Find where the given text appears and provide that cell's center as [X, Y] coordinate. 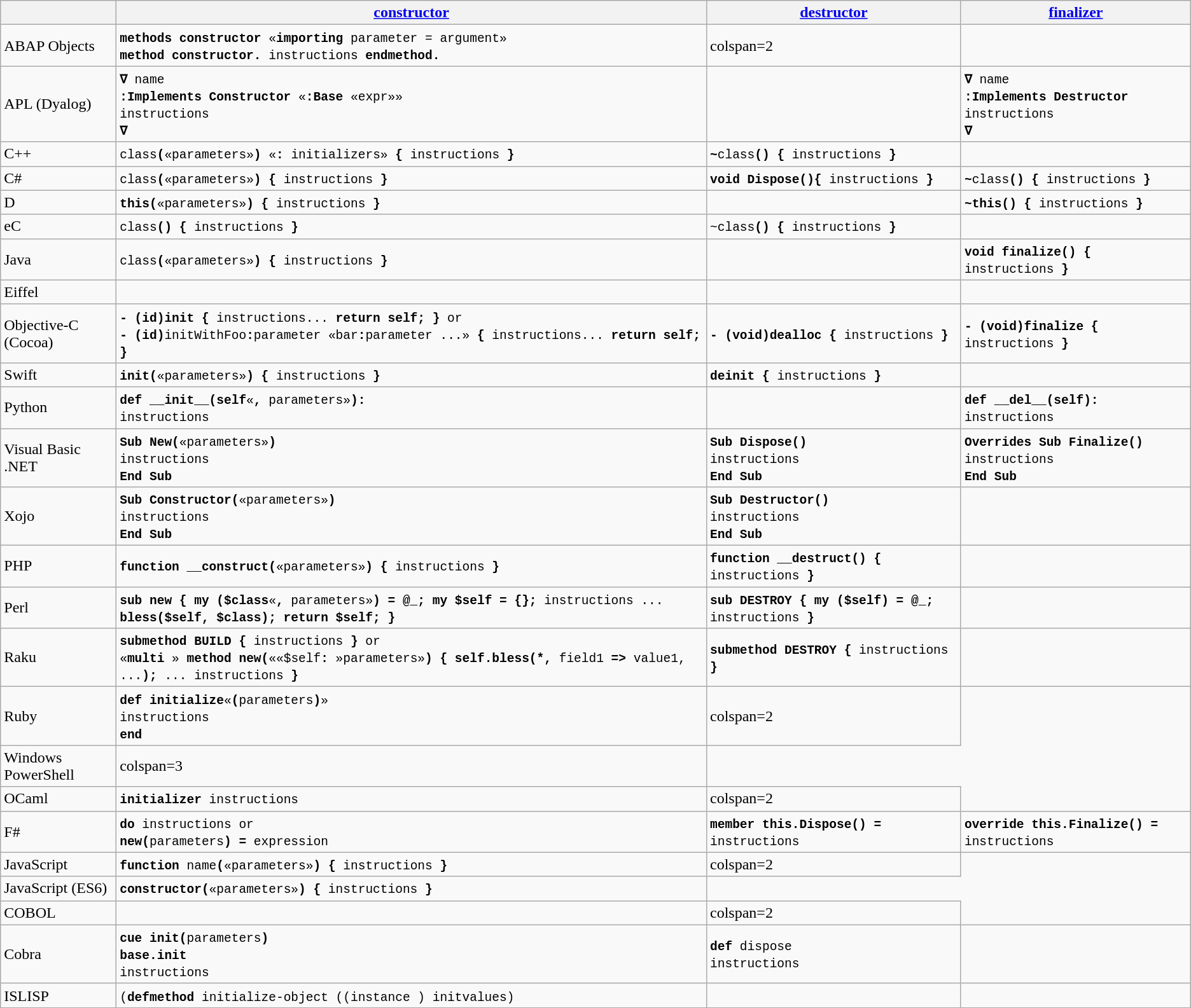
def __del__(self): instructions [1075, 407]
void finalize() { instructions } [1075, 259]
destructor [834, 13]
Ruby [59, 716]
(defmethod initialize-object ((instance ) initvalues) [412, 995]
- (id)init { instructions... return self; } or - (id)initWithFoo:parameter «bar:parameter ...» { instructions... return self; } [412, 333]
constructor [412, 13]
Cobra [59, 954]
submethod DESTROY { instructions } [834, 658]
ABAP Objects [59, 46]
def dispose instructions [834, 954]
submethod BUILD { instructions } or «multi » method new(««$self: »parameters») { self.bless(*, field1 => value1, ...); ... instructions } [412, 658]
constructor(«parameters») { instructions } [412, 888]
F# [59, 832]
JavaScript (ES6) [59, 888]
Sub Dispose() instructions End Sub [834, 458]
eC [59, 226]
APL (Dyalog) [59, 104]
function __construct(«parameters») { instructions } [412, 566]
C++ [59, 154]
Java [59, 259]
COBOL [59, 913]
∇ name:Implements Constructor «:Base «expr»»instructions∇ [412, 104]
initializer instructions [412, 799]
Objective-C (Cocoa) [59, 333]
ISLISP [59, 995]
OCaml [59, 799]
init(«parameters») { instructions } [412, 375]
override this.Finalize() = instructions [1075, 832]
PHP [59, 566]
Sub Constructor(«parameters») instructions End Sub [412, 516]
Visual Basic .NET [59, 458]
Windows PowerShell [59, 766]
function __destruct() { instructions } [834, 566]
- (void)dealloc { instructions } [834, 333]
sub new { my ($class«, parameters») = @_; my $self = {}; instructions ... bless($self, $class); return $self; } [412, 608]
this(«parameters») { instructions } [412, 202]
function name(«parameters») { instructions } [412, 864]
def __init__(self«, parameters»): instructions [412, 407]
Python [59, 407]
class() { instructions } [412, 226]
Overrides Sub Finalize() instructions End Sub [1075, 458]
do instructions or new(parameters) = expression [412, 832]
Eiffel [59, 292]
Sub Destructor() instructions End Sub [834, 516]
Raku [59, 658]
~this() { instructions } [1075, 202]
Sub New(«parameters») instructions End Sub [412, 458]
D [59, 202]
cue init(parameters) base.init instructions [412, 954]
- (void)finalize { instructions } [1075, 333]
sub DESTROY { my ($self) = @_; instructions } [834, 608]
void Dispose(){ instructions } [834, 178]
member this.Dispose() = instructions [834, 832]
∇ name:Implements Destructorinstructions∇ [1075, 104]
methods constructor «importing parameter = argument»method constructor. instructions endmethod. [412, 46]
Xojo [59, 516]
Swift [59, 375]
class(«parameters») «: initializers» { instructions } [412, 154]
Perl [59, 608]
deinit { instructions } [834, 375]
JavaScript [59, 864]
finalizer [1075, 13]
def initialize«(parameters)» instructions end [412, 716]
colspan=3 [412, 766]
C# [59, 178]
